Pinpoint the cell where the given text exists, returning its [x, y] midpoint coordinate. 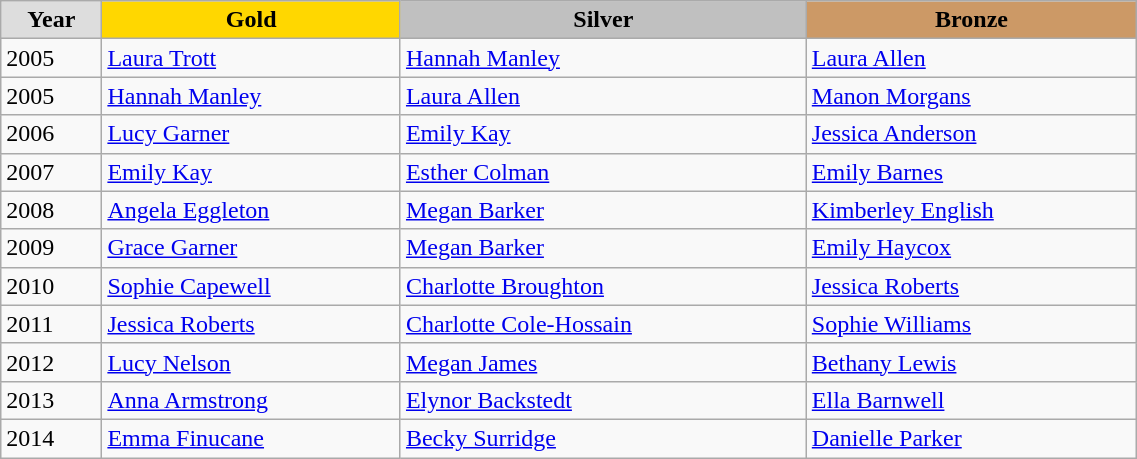
2010 [52, 286]
Lucy Nelson [252, 362]
Jessica Anderson [972, 134]
Laura Trott [252, 58]
2007 [52, 172]
2013 [52, 400]
Emma Finucane [252, 438]
Grace Garner [252, 248]
Megan James [603, 362]
Elynor Backstedt [603, 400]
Charlotte Broughton [603, 286]
Becky Surridge [603, 438]
Sophie Capewell [252, 286]
Year [52, 20]
2012 [52, 362]
2014 [52, 438]
Danielle Parker [972, 438]
Esther Colman [603, 172]
2008 [52, 210]
2011 [52, 324]
2009 [52, 248]
Bronze [972, 20]
Lucy Garner [252, 134]
Manon Morgans [972, 96]
Anna Armstrong [252, 400]
Bethany Lewis [972, 362]
Kimberley English [972, 210]
Sophie Williams [972, 324]
Ella Barnwell [972, 400]
Gold [252, 20]
Charlotte Cole-Hossain [603, 324]
Angela Eggleton [252, 210]
Silver [603, 20]
2006 [52, 134]
Emily Haycox [972, 248]
Emily Barnes [972, 172]
